Capture the cell that displays the provided text and extract its [X, Y] central coordinate. 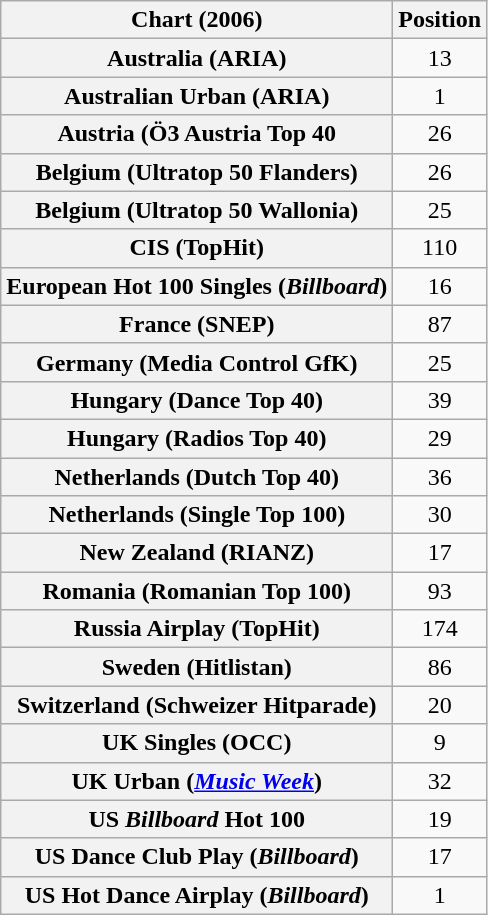
Belgium (Ultratop 50 Wallonia) [197, 210]
New Zealand (RIANZ) [197, 553]
Australian Urban (ARIA) [197, 96]
European Hot 100 Singles (Billboard) [197, 286]
9 [440, 743]
Hungary (Dance Top 40) [197, 400]
US Hot Dance Airplay (Billboard) [197, 895]
32 [440, 781]
86 [440, 667]
Hungary (Radios Top 40) [197, 438]
13 [440, 58]
Position [440, 20]
87 [440, 324]
110 [440, 248]
16 [440, 286]
Sweden (Hitlistan) [197, 667]
Russia Airplay (TopHit) [197, 629]
Romania (Romanian Top 100) [197, 591]
29 [440, 438]
UK Singles (OCC) [197, 743]
Switzerland (Schweizer Hitparade) [197, 705]
20 [440, 705]
19 [440, 819]
Chart (2006) [197, 20]
US Billboard Hot 100 [197, 819]
Netherlands (Single Top 100) [197, 515]
Australia (ARIA) [197, 58]
UK Urban (Music Week) [197, 781]
39 [440, 400]
France (SNEP) [197, 324]
93 [440, 591]
Belgium (Ultratop 50 Flanders) [197, 172]
Netherlands (Dutch Top 40) [197, 477]
CIS (TopHit) [197, 248]
Germany (Media Control GfK) [197, 362]
US Dance Club Play (Billboard) [197, 857]
Austria (Ö3 Austria Top 40 [197, 134]
174 [440, 629]
30 [440, 515]
36 [440, 477]
